Pinpoint the cell where the given text exists, returning its (x, y) midpoint coordinate. 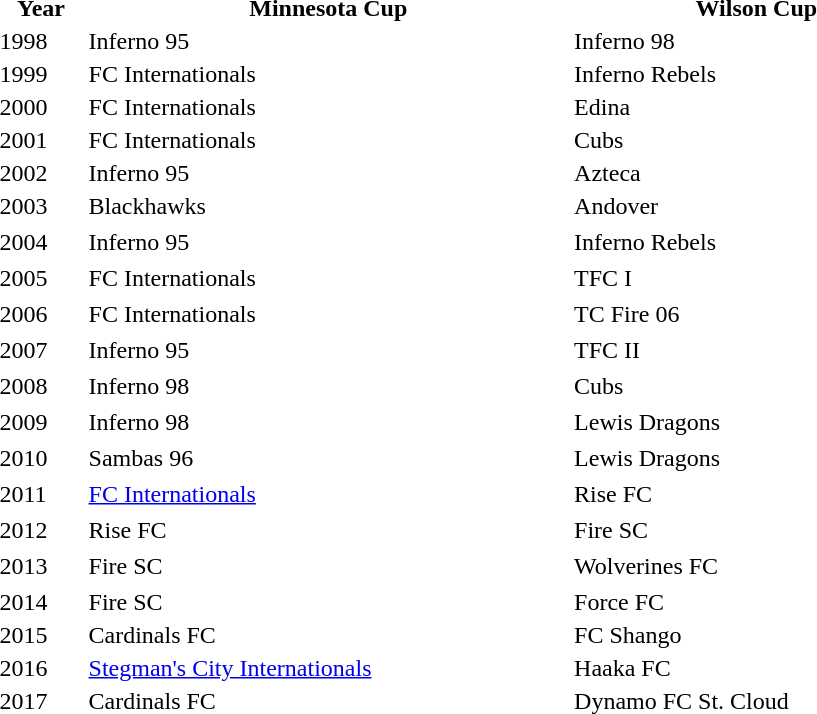
Stegman's City Internationals (328, 668)
Sambas 96 (328, 458)
Cardinals FC (328, 635)
Blackhawks (328, 206)
Rise FC (328, 530)
